Output the (X, Y) coordinate of the center of the cell containing the given text.  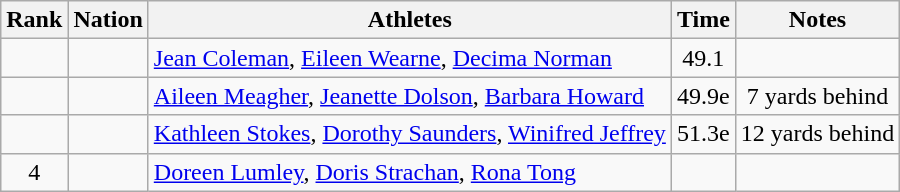
Notes (817, 20)
Time (703, 20)
Jean Coleman, Eileen Wearne, Decima Norman (410, 58)
Nation (108, 20)
4 (34, 172)
49.9e (703, 96)
49.1 (703, 58)
Aileen Meagher, Jeanette Dolson, Barbara Howard (410, 96)
Kathleen Stokes, Dorothy Saunders, Winifred Jeffrey (410, 134)
Athletes (410, 20)
12 yards behind (817, 134)
Doreen Lumley, Doris Strachan, Rona Tong (410, 172)
7 yards behind (817, 96)
Rank (34, 20)
51.3e (703, 134)
